Extract the (X, Y) coordinate from the center of the cell holding the provided text.  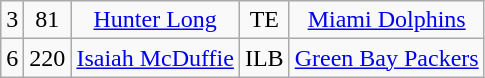
220 (48, 58)
Green Bay Packers (386, 58)
6 (12, 58)
Hunter Long (156, 20)
81 (48, 20)
3 (12, 20)
ILB (264, 58)
Isaiah McDuffie (156, 58)
TE (264, 20)
Miami Dolphins (386, 20)
